Extract the (x, y) coordinate from the center of the cell holding the provided text.  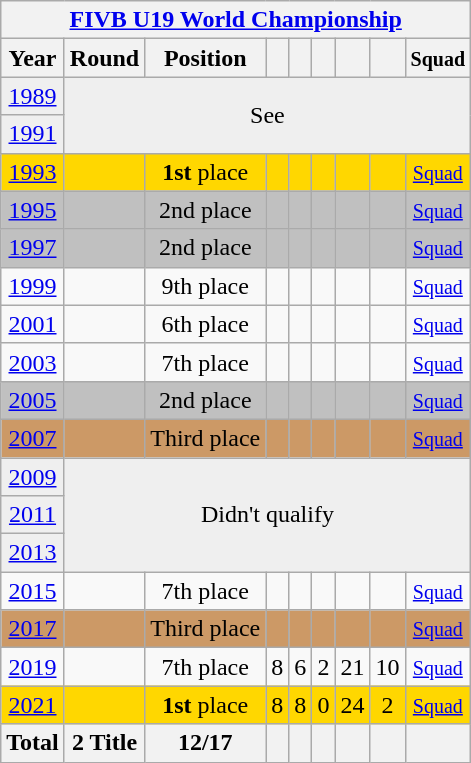
1989 (33, 96)
2021 (33, 705)
2011 (33, 515)
2 Title (104, 743)
1995 (33, 210)
1999 (33, 286)
See (267, 115)
24 (352, 705)
6 (300, 667)
FIVB U19 World Championship (236, 20)
Year (33, 58)
2007 (33, 438)
2013 (33, 553)
2019 (33, 667)
2005 (33, 400)
2017 (33, 629)
2003 (33, 362)
Didn't qualify (267, 515)
Total (33, 743)
21 (352, 667)
2001 (33, 324)
1991 (33, 134)
10 (388, 667)
2009 (33, 477)
1993 (33, 172)
6th place (206, 324)
Round (104, 58)
1997 (33, 248)
12/17 (206, 743)
2015 (33, 591)
Position (206, 58)
0 (324, 705)
9th place (206, 286)
